Detect which cell encompasses the target text, then output its (x, y) center coordinate. 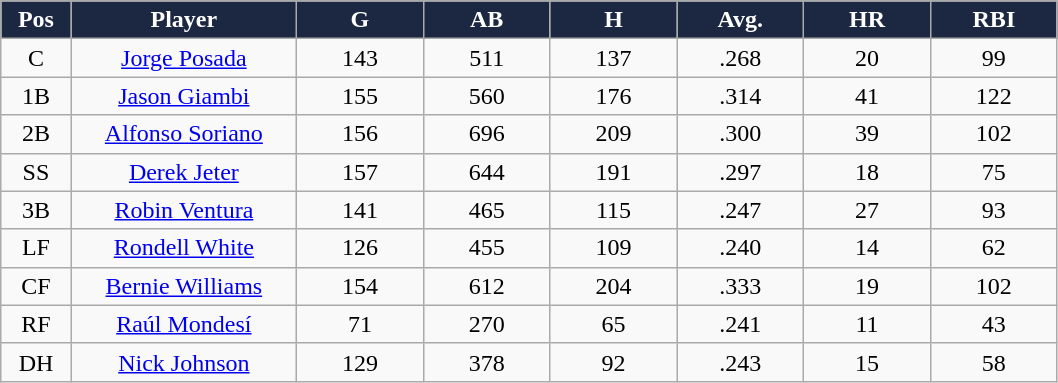
560 (486, 96)
3B (36, 210)
Robin Ventura (184, 210)
.243 (740, 362)
DH (36, 362)
27 (868, 210)
143 (360, 58)
AB (486, 20)
155 (360, 96)
109 (614, 248)
.300 (740, 134)
93 (994, 210)
99 (994, 58)
Derek Jeter (184, 172)
612 (486, 286)
.247 (740, 210)
.297 (740, 172)
HR (868, 20)
41 (868, 96)
Rondell White (184, 248)
156 (360, 134)
.268 (740, 58)
1B (36, 96)
71 (360, 324)
14 (868, 248)
126 (360, 248)
696 (486, 134)
154 (360, 286)
455 (486, 248)
Jorge Posada (184, 58)
18 (868, 172)
RBI (994, 20)
H (614, 20)
11 (868, 324)
Raúl Mondesí (184, 324)
RF (36, 324)
Avg. (740, 20)
Jason Giambi (184, 96)
43 (994, 324)
465 (486, 210)
20 (868, 58)
.240 (740, 248)
62 (994, 248)
511 (486, 58)
92 (614, 362)
115 (614, 210)
2B (36, 134)
644 (486, 172)
129 (360, 362)
157 (360, 172)
209 (614, 134)
39 (868, 134)
75 (994, 172)
G (360, 20)
.314 (740, 96)
270 (486, 324)
378 (486, 362)
176 (614, 96)
58 (994, 362)
C (36, 58)
19 (868, 286)
LF (36, 248)
137 (614, 58)
Pos (36, 20)
Bernie Williams (184, 286)
Nick Johnson (184, 362)
.241 (740, 324)
15 (868, 362)
CF (36, 286)
191 (614, 172)
Player (184, 20)
141 (360, 210)
SS (36, 172)
204 (614, 286)
65 (614, 324)
Alfonso Soriano (184, 134)
122 (994, 96)
.333 (740, 286)
